Locate the cell with the specified text and output its [X, Y] center coordinate. 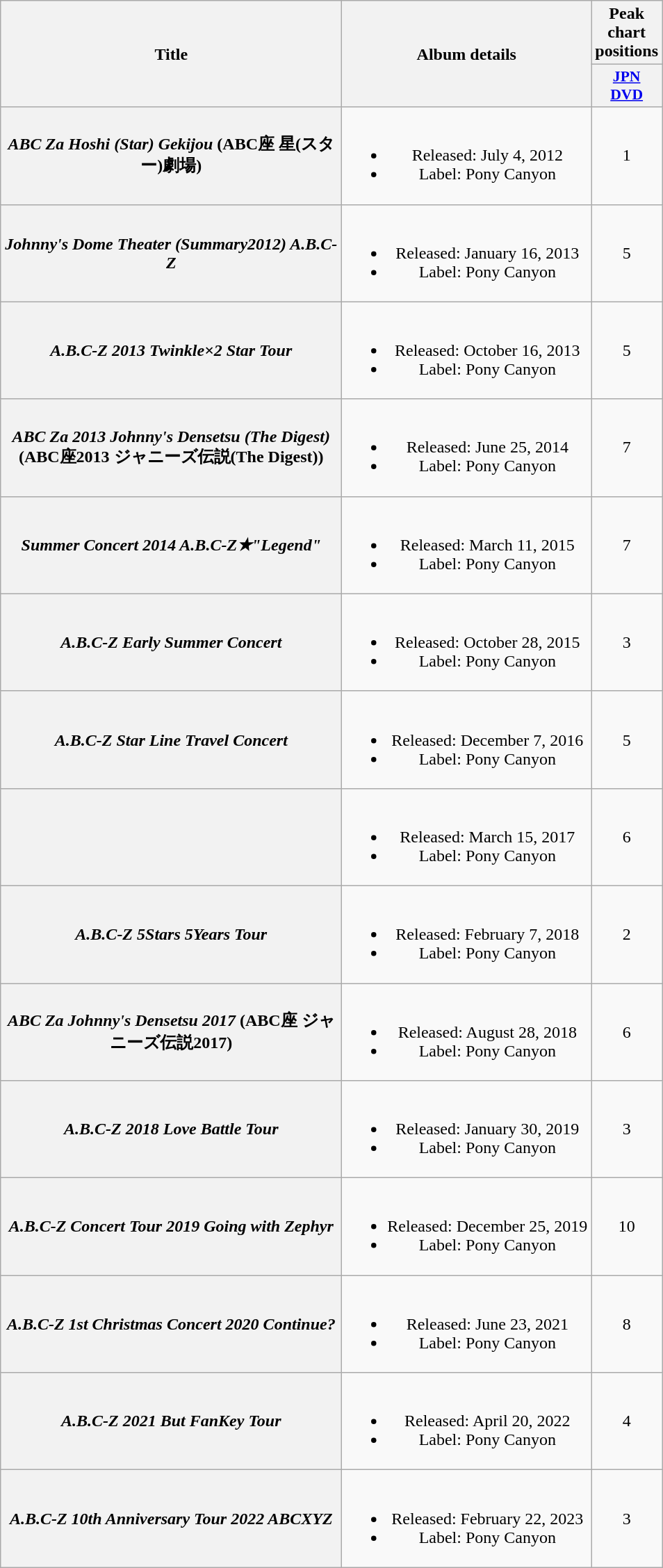
4 [627, 1421]
A.B.C-Z 5Stars 5Years Tour [171, 934]
ABC Za Hoshi (Star) Gekijou (ABC座 星(スター)劇場) [171, 156]
Peak chart positions [627, 33]
JPNDVD [627, 86]
Released: August 28, 2018Label: Pony Canyon [467, 1031]
Released: October 16, 2013Label: Pony Canyon [467, 350]
Released: January 30, 2019Label: Pony Canyon [467, 1129]
Released: March 15, 2017Label: Pony Canyon [467, 837]
Released: April 20, 2022Label: Pony Canyon [467, 1421]
2 [627, 934]
Released: July 4, 2012Label: Pony Canyon [467, 156]
A.B.C-Z Concert Tour 2019 Going with Zephyr [171, 1227]
Johnny's Dome Theater (Summary2012) A.B.C-Z [171, 253]
A.B.C-Z 2018 Love Battle Tour [171, 1129]
8 [627, 1324]
A.B.C-Z Star Line Travel Concert [171, 740]
A.B.C-Z 2013 Twinkle×2 Star Tour [171, 350]
Released: June 23, 2021Label: Pony Canyon [467, 1324]
ABC Za 2013 Johnny's Densetsu (The Digest) (ABC座2013 ジャニーズ伝説(The Digest)) [171, 448]
Released: January 16, 2013Label: Pony Canyon [467, 253]
Released: October 28, 2015Label: Pony Canyon [467, 642]
Released: December 25, 2019Label: Pony Canyon [467, 1227]
ABC Za Johnny's Densetsu 2017 (ABC座 ジャニーズ伝説2017) [171, 1031]
Title [171, 54]
Released: December 7, 2016Label: Pony Canyon [467, 740]
A.B.C-Z 10th Anniversary Tour 2022 ABCXYZ [171, 1519]
Released: March 11, 2015Label: Pony Canyon [467, 545]
A.B.C-Z Early Summer Concert [171, 642]
A.B.C-Z 2021 But FanKey Tour [171, 1421]
1 [627, 156]
Released: June 25, 2014Label: Pony Canyon [467, 448]
Summer Concert 2014 A.B.C-Z★"Legend" [171, 545]
Album details [467, 54]
Released: February 7, 2018Label: Pony Canyon [467, 934]
10 [627, 1227]
A.B.C-Z 1st Christmas Concert 2020 Continue? [171, 1324]
Released: February 22, 2023Label: Pony Canyon [467, 1519]
